For the text-containing cell, return its midpoint in [X, Y] coordinate format. 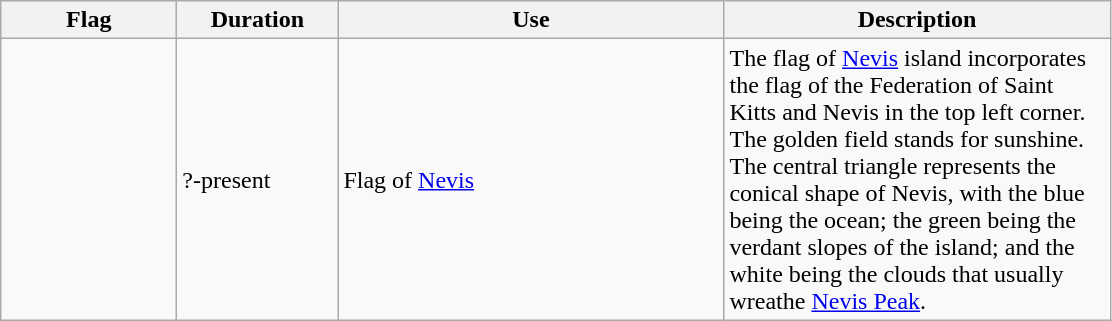
Description [917, 20]
?-present [258, 180]
Flag [89, 20]
Use [531, 20]
Duration [258, 20]
Flag of Nevis [531, 180]
